Determine the (X, Y) coordinate at the center of the cell enclosing the given text.  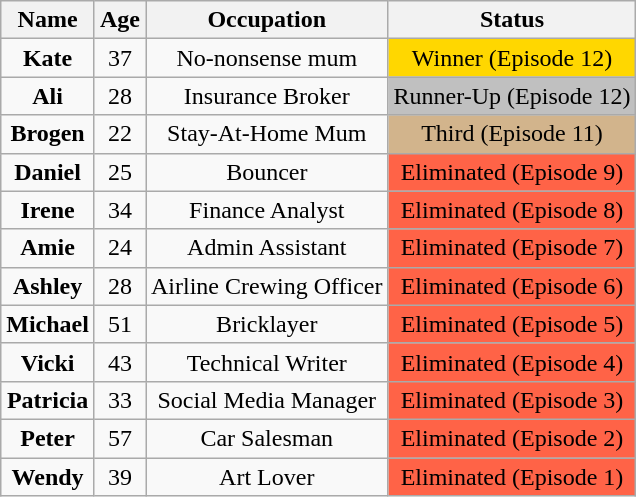
Ashley (48, 286)
Eliminated (Episode 8) (512, 210)
Airline Crewing Officer (268, 286)
Insurance Broker (268, 96)
Art Lover (268, 477)
Wendy (48, 477)
Brogen (48, 134)
25 (120, 172)
Status (512, 20)
33 (120, 400)
Bricklayer (268, 324)
Eliminated (Episode 7) (512, 248)
Occupation (268, 20)
Patricia (48, 400)
24 (120, 248)
22 (120, 134)
Name (48, 20)
Stay-At-Home Mum (268, 134)
Bouncer (268, 172)
Peter (48, 438)
Car Salesman (268, 438)
Ali (48, 96)
Third (Episode 11) (512, 134)
Eliminated (Episode 2) (512, 438)
Eliminated (Episode 6) (512, 286)
39 (120, 477)
Vicki (48, 362)
Runner-Up (Episode 12) (512, 96)
Eliminated (Episode 9) (512, 172)
No-nonsense mum (268, 58)
Admin Assistant (268, 248)
Eliminated (Episode 5) (512, 324)
Eliminated (Episode 1) (512, 477)
43 (120, 362)
Kate (48, 58)
Winner (Episode 12) (512, 58)
Age (120, 20)
Eliminated (Episode 3) (512, 400)
Amie (48, 248)
37 (120, 58)
57 (120, 438)
51 (120, 324)
Irene (48, 210)
Michael (48, 324)
34 (120, 210)
Finance Analyst (268, 210)
Eliminated (Episode 4) (512, 362)
Technical Writer (268, 362)
Social Media Manager (268, 400)
Daniel (48, 172)
